Pinpoint the cell where the given text exists, returning its [X, Y] midpoint coordinate. 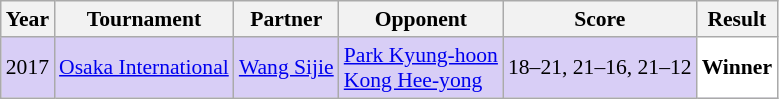
Result [738, 19]
Winner [738, 68]
Tournament [144, 19]
Score [600, 19]
Osaka International [144, 68]
2017 [28, 68]
Park Kyung-hoon Kong Hee-yong [421, 68]
18–21, 21–16, 21–12 [600, 68]
Year [28, 19]
Opponent [421, 19]
Wang Sijie [286, 68]
Partner [286, 19]
